Output the [X, Y] coordinate of the center of the cell containing the given text.  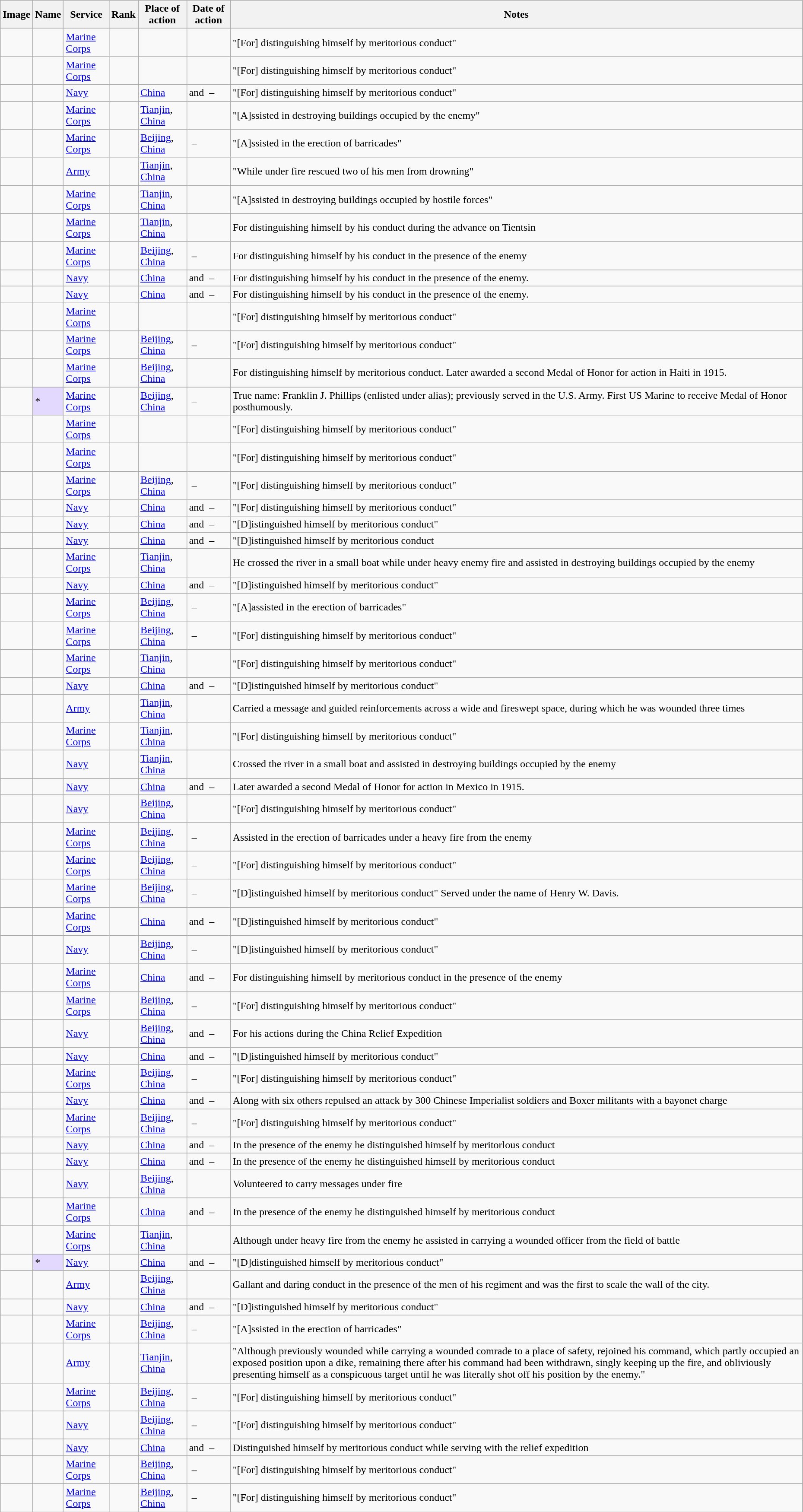
Along with six others repulsed an attack by 300 Chinese Imperialist soldiers and Boxer militants with a bayonet charge [516, 1100]
Distinguished himself by meritorious conduct while serving with the relief expedition [516, 1447]
For distinguishing himself by his conduct in the presence of the enemy [516, 256]
Name [48, 15]
"While under fire rescued two of his men from drowning" [516, 171]
For distinguishing himself by meritorious conduct. Later awarded a second Medal of Honor for action in Haiti in 1915. [516, 373]
He crossed the river in a small boat while under heavy enemy fire and assisted in destroying buildings occupied by the enemy [516, 562]
True name: Franklin J. Phillips (enlisted under alias); previously served in the U.S. Army. First US Marine to receive Medal of Honor posthumously. [516, 401]
Volunteered to carry messages under fire [516, 1184]
Crossed the river in a small boat and assisted in destroying buildings occupied by the enemy [516, 765]
Carried a message and guided reinforcements across a wide and fireswept space, during which he was wounded three times [516, 708]
"[A]ssisted in destroying buildings occupied by hostile forces" [516, 200]
Although under heavy fire from the enemy he assisted in carrying a wounded officer from the field of battle [516, 1240]
"[A]ssisted in destroying buildings occupied by the enemy" [516, 115]
Notes [516, 15]
"[A]assisted in the erection of barricades" [516, 607]
Gallant and daring conduct in the presence of the men of his regiment and was the first to scale the wall of the city. [516, 1285]
Place of action [162, 15]
Service [86, 15]
For distinguishing himself by meritorious conduct in the presence of the enemy [516, 977]
In the presence of the enemy he distinguished himself by meritorlous conduct [516, 1145]
Later awarded a second Medal of Honor for action in Mexico in 1915. [516, 787]
For distinguishing himself by his conduct during the advance on Tientsin [516, 227]
"[D]distinguished himself by meritorious conduct" [516, 1262]
Image [16, 15]
For his actions during the China Relief Expedition [516, 1033]
Rank [124, 15]
"[D]istinguished himself by meritorious conduct" Served under the name of Henry W. Davis. [516, 893]
Date of action [208, 15]
"[D]istinguished himself by meritorious conduct [516, 540]
Assisted in the erection of barricades under a heavy fire from the enemy [516, 837]
